For the text-containing cell, return its midpoint in (x, y) coordinate format. 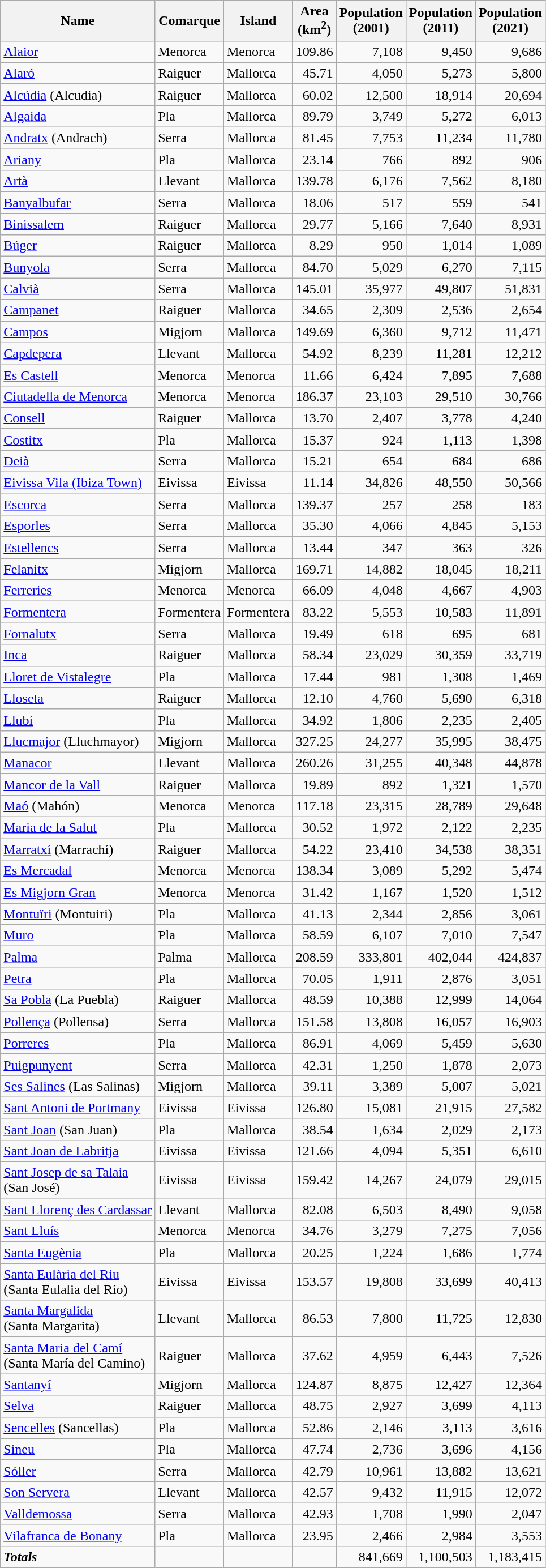
40,348 (440, 763)
Ferreries (78, 591)
11,780 (510, 138)
4,156 (510, 1449)
3,553 (510, 1535)
34.76 (315, 1231)
Marratxí (Marrachí) (78, 849)
5,690 (440, 698)
14,064 (510, 1000)
139.37 (315, 505)
29,015 (510, 1180)
10,961 (371, 1471)
517 (371, 203)
7,800 (371, 1318)
6,443 (440, 1356)
Esporles (78, 526)
3,749 (371, 116)
35.30 (315, 526)
16,903 (510, 1022)
981 (371, 677)
42.57 (315, 1492)
Name (78, 21)
Santa Maria del Camí(Santa María del Camino) (78, 1356)
1,806 (371, 720)
Santa Eulària del Riu(Santa Eulalia del Río) (78, 1282)
Llubí (78, 720)
51,831 (510, 289)
4,845 (440, 526)
Santa Margalida(Santa Margarita) (78, 1318)
19,808 (371, 1282)
37.62 (315, 1356)
Felanitx (78, 569)
23.95 (315, 1535)
Sant Josep de sa Talaia(San José) (78, 1180)
Sineu (78, 1449)
5,351 (440, 1151)
1,308 (440, 677)
333,801 (371, 957)
12,427 (440, 1385)
89.79 (315, 116)
Maó (Mahón) (78, 806)
5,292 (440, 871)
1,089 (510, 246)
618 (371, 634)
126.80 (315, 1108)
3,699 (440, 1406)
124.87 (315, 1385)
Muro (78, 935)
4,094 (371, 1151)
1,224 (371, 1253)
15.21 (315, 461)
8,490 (440, 1210)
Sencelles (Sancellas) (78, 1428)
541 (510, 203)
Fornalutx (78, 634)
766 (371, 160)
2,309 (371, 310)
34.65 (315, 310)
84.70 (315, 267)
654 (371, 461)
260.26 (315, 763)
Artà (78, 181)
169.71 (315, 569)
9,450 (440, 52)
4,048 (371, 591)
41.13 (315, 914)
5,474 (510, 871)
Selva (78, 1406)
1,167 (371, 892)
5,553 (371, 612)
34,826 (371, 483)
6,610 (510, 1151)
Pollença (Pollensa) (78, 1022)
38,351 (510, 849)
18,914 (440, 95)
2,405 (510, 720)
186.37 (315, 396)
9,712 (440, 332)
139.78 (315, 181)
Búger (78, 246)
2,927 (371, 1406)
7,108 (371, 52)
5,029 (371, 267)
Island (258, 21)
Vilafranca de Bonany (78, 1535)
11,281 (440, 353)
Puigpunyent (78, 1065)
Maria de la Salut (78, 828)
8,239 (371, 353)
Mancor de la Vall (78, 784)
Es Mercadal (78, 871)
66.09 (315, 591)
3,616 (510, 1428)
Binissalem (78, 224)
Area(km2) (315, 21)
13,621 (510, 1471)
13.44 (315, 548)
7,115 (510, 267)
Algaida (78, 116)
2,122 (440, 828)
4,050 (371, 73)
35,995 (440, 741)
2,876 (440, 979)
Llucmajor (Lluchmayor) (78, 741)
4,760 (371, 698)
1,113 (440, 439)
1,183,415 (510, 1557)
Consell (78, 418)
363 (440, 548)
23.14 (315, 160)
18,045 (440, 569)
Costitx (78, 439)
109.86 (315, 52)
30.52 (315, 828)
31.42 (315, 892)
Comarque (190, 21)
924 (371, 439)
18,211 (510, 569)
347 (371, 548)
686 (510, 461)
54.22 (315, 849)
1,774 (510, 1253)
208.59 (315, 957)
52.86 (315, 1428)
Ses Salines (Las Salinas) (78, 1086)
31,255 (371, 763)
6,424 (371, 375)
402,044 (440, 957)
Bunyola (78, 267)
3,061 (510, 914)
4,069 (371, 1043)
47.74 (315, 1449)
9,058 (510, 1210)
1,911 (371, 979)
35,977 (371, 289)
1,100,503 (440, 1557)
1,321 (440, 784)
5,272 (440, 116)
48,550 (440, 483)
1,708 (371, 1514)
121.66 (315, 1151)
Sant Joan (San Juan) (78, 1129)
8.29 (315, 246)
Estellencs (78, 548)
Population(2001) (371, 21)
6,176 (371, 181)
39.11 (315, 1086)
257 (371, 505)
1,972 (371, 828)
48.75 (315, 1406)
6,013 (510, 116)
1,990 (440, 1514)
153.57 (315, 1282)
70.05 (315, 979)
Capdepera (78, 353)
19.89 (315, 784)
1,686 (440, 1253)
684 (440, 461)
258 (440, 505)
7,275 (440, 1231)
33,719 (510, 655)
Campos (78, 332)
Alcúdia (Alcudia) (78, 95)
1,634 (371, 1129)
11.14 (315, 483)
1,878 (440, 1065)
6,270 (440, 267)
7,753 (371, 138)
3,778 (440, 418)
159.42 (315, 1180)
3,089 (371, 871)
2,146 (371, 1428)
Inca (78, 655)
15.37 (315, 439)
7,562 (440, 181)
10,388 (371, 1000)
Montuïri (Montuiri) (78, 914)
1,250 (371, 1065)
58.59 (315, 935)
44,878 (510, 763)
Es Castell (78, 375)
4,113 (510, 1406)
7,895 (440, 375)
Calvià (78, 289)
86.53 (315, 1318)
149.69 (315, 332)
45.71 (315, 73)
Petra (78, 979)
9,686 (510, 52)
7,640 (440, 224)
12,072 (510, 1492)
11,891 (510, 612)
117.18 (315, 806)
34.92 (315, 720)
14,882 (371, 569)
695 (440, 634)
12,364 (510, 1385)
Eivissa Vila (Ibiza Town) (78, 483)
12,830 (510, 1318)
559 (440, 203)
Campanet (78, 310)
5,800 (510, 73)
Escorca (78, 505)
Lloseta (78, 698)
5,007 (440, 1086)
29,648 (510, 806)
10,583 (440, 612)
12,500 (371, 95)
4,066 (371, 526)
950 (371, 246)
48.59 (315, 1000)
3,113 (440, 1428)
13,882 (440, 1471)
3,389 (371, 1086)
7,547 (510, 935)
83.22 (315, 612)
9,432 (371, 1492)
4,903 (510, 591)
23,315 (371, 806)
1,398 (510, 439)
Ariany (78, 160)
2,856 (440, 914)
5,166 (371, 224)
Porreres (78, 1043)
Santa Eugènia (78, 1253)
13,808 (371, 1022)
4,240 (510, 418)
40,413 (510, 1282)
Es Migjorn Gran (78, 892)
27,582 (510, 1108)
841,669 (371, 1557)
2,536 (440, 310)
2,466 (371, 1535)
2,736 (371, 1449)
7,056 (510, 1231)
183 (510, 505)
11,915 (440, 1492)
138.34 (315, 871)
327.25 (315, 741)
145.01 (315, 289)
7,010 (440, 935)
Sant Joan de Labritja (78, 1151)
23,103 (371, 396)
38,475 (510, 741)
12,212 (510, 353)
1,014 (440, 246)
Manacor (78, 763)
5,153 (510, 526)
28,789 (440, 806)
8,931 (510, 224)
Sant Antoni de Portmany (78, 1108)
Andratx (Andrach) (78, 138)
18.06 (315, 203)
38.54 (315, 1129)
6,360 (371, 332)
24,079 (440, 1180)
Population(2011) (440, 21)
54.92 (315, 353)
6,503 (371, 1210)
151.58 (315, 1022)
1,512 (510, 892)
2,073 (510, 1065)
Sant Llorenç des Cardassar (78, 1210)
424,837 (510, 957)
42.31 (315, 1065)
29,510 (440, 396)
14,267 (371, 1180)
20.25 (315, 1253)
7,688 (510, 375)
34,538 (440, 849)
58.34 (315, 655)
50,566 (510, 483)
Sa Pobla (La Puebla) (78, 1000)
Santanyí (78, 1385)
2,173 (510, 1129)
Deià (78, 461)
21,915 (440, 1108)
3,279 (371, 1231)
7,526 (510, 1356)
42.79 (315, 1471)
326 (510, 548)
11,234 (440, 138)
2,047 (510, 1514)
4,959 (371, 1356)
49,807 (440, 289)
Sóller (78, 1471)
906 (510, 160)
30,359 (440, 655)
8,875 (371, 1385)
6,318 (510, 698)
Valldemossa (78, 1514)
1,570 (510, 784)
60.02 (315, 95)
86.91 (315, 1043)
29.77 (315, 224)
681 (510, 634)
23,029 (371, 655)
1,520 (440, 892)
Sant Lluís (78, 1231)
19.49 (315, 634)
6,107 (371, 935)
Son Servera (78, 1492)
5,021 (510, 1086)
42.93 (315, 1514)
13.70 (315, 418)
2,984 (440, 1535)
33,699 (440, 1282)
3,696 (440, 1449)
12,999 (440, 1000)
5,273 (440, 73)
16,057 (440, 1022)
81.45 (315, 138)
2,654 (510, 310)
Banyalbufar (78, 203)
11.66 (315, 375)
1,469 (510, 677)
Totals (78, 1557)
Population(2021) (510, 21)
5,459 (440, 1043)
23,410 (371, 849)
24,277 (371, 741)
82.08 (315, 1210)
11,471 (510, 332)
15,081 (371, 1108)
8,180 (510, 181)
2,407 (371, 418)
Alaró (78, 73)
Alaior (78, 52)
Lloret de Vistalegre (78, 677)
2,344 (371, 914)
Ciutadella de Menorca (78, 396)
17.44 (315, 677)
4,667 (440, 591)
5,630 (510, 1043)
2,029 (440, 1129)
30,766 (510, 396)
12.10 (315, 698)
3,051 (510, 979)
11,725 (440, 1318)
20,694 (510, 95)
